For the text-containing cell, return its midpoint in [x, y] coordinate format. 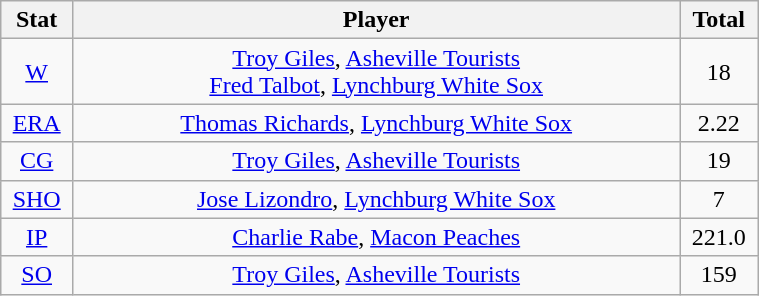
19 [719, 161]
7 [719, 199]
18 [719, 72]
ERA [37, 123]
2.22 [719, 123]
Troy Giles, Asheville Tourists Fred Talbot, Lynchburg White Sox [376, 72]
159 [719, 275]
SHO [37, 199]
Thomas Richards, Lynchburg White Sox [376, 123]
SO [37, 275]
CG [37, 161]
Charlie Rabe, Macon Peaches [376, 237]
Jose Lizondro, Lynchburg White Sox [376, 199]
IP [37, 237]
221.0 [719, 237]
Player [376, 20]
W [37, 72]
Total [719, 20]
Stat [37, 20]
